Provide the (X, Y) coordinate of the cell's center where the given text is located.  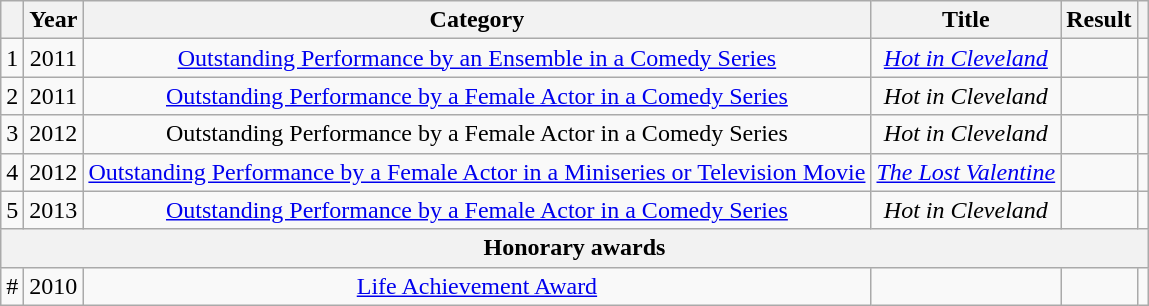
2 (12, 96)
Title (966, 20)
1 (12, 58)
Outstanding Performance by a Female Actor in a Miniseries or Television Movie (477, 172)
Outstanding Performance by an Ensemble in a Comedy Series (477, 58)
The Lost Valentine (966, 172)
Result (1099, 20)
4 (12, 172)
2010 (54, 286)
Category (477, 20)
2013 (54, 210)
Life Achievement Award (477, 286)
3 (12, 134)
# (12, 286)
Year (54, 20)
Honorary awards (574, 248)
5 (12, 210)
